Identify which cell holds the provided text, then report its (X, Y) central coordinate. 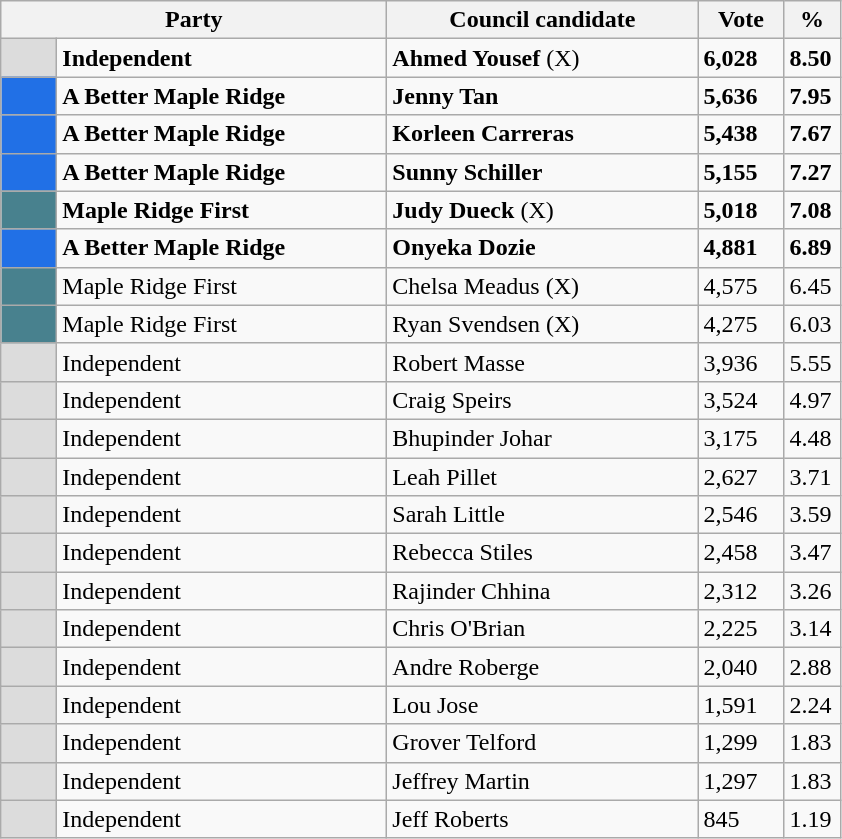
Onyeka Dozie (542, 248)
Ryan Svendsen (X) (542, 324)
Sarah Little (542, 515)
Grover Telford (542, 743)
3.59 (812, 515)
4.97 (812, 400)
2.88 (812, 667)
7.27 (812, 172)
2,627 (741, 477)
3.14 (812, 629)
3,175 (741, 438)
3.26 (812, 591)
2.24 (812, 705)
8.50 (812, 58)
2,546 (741, 515)
6.45 (812, 286)
Korleen Carreras (542, 134)
Judy Dueck (X) (542, 210)
Jeffrey Martin (542, 781)
6.89 (812, 248)
3.71 (812, 477)
Bhupinder Johar (542, 438)
1,299 (741, 743)
Vote (741, 20)
4,275 (741, 324)
7.08 (812, 210)
1.19 (812, 819)
Rajinder Chhina (542, 591)
4,881 (741, 248)
Jenny Tan (542, 96)
7.95 (812, 96)
7.67 (812, 134)
1,297 (741, 781)
Chelsa Meadus (X) (542, 286)
4.48 (812, 438)
2,040 (741, 667)
% (812, 20)
Jeff Roberts (542, 819)
2,312 (741, 591)
5,636 (741, 96)
Council candidate (542, 20)
4,575 (741, 286)
5,155 (741, 172)
Rebecca Stiles (542, 553)
1,591 (741, 705)
5,438 (741, 134)
Andre Roberge (542, 667)
Chris O'Brian (542, 629)
6.03 (812, 324)
2,225 (741, 629)
Lou Jose (542, 705)
3,524 (741, 400)
5.55 (812, 362)
3.47 (812, 553)
6,028 (741, 58)
5,018 (741, 210)
Party (194, 20)
Sunny Schiller (542, 172)
Ahmed Yousef (X) (542, 58)
Craig Speirs (542, 400)
Leah Pillet (542, 477)
2,458 (741, 553)
3,936 (741, 362)
845 (741, 819)
Robert Masse (542, 362)
